Capture the cell that displays the provided text and extract its (X, Y) central coordinate. 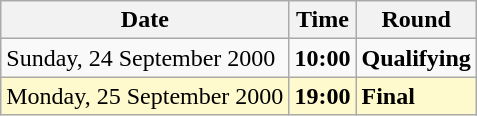
Qualifying (416, 58)
19:00 (322, 96)
10:00 (322, 58)
Sunday, 24 September 2000 (145, 58)
Monday, 25 September 2000 (145, 96)
Round (416, 20)
Final (416, 96)
Date (145, 20)
Time (322, 20)
